Return [x, y] of the center of cell containing provided text 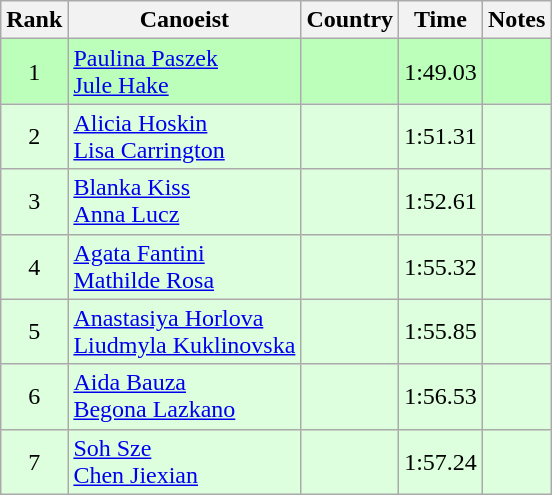
1:52.61 [441, 202]
Agata FantiniMathilde Rosa [184, 266]
Anastasiya HorlovaLiudmyla Kuklinovska [184, 332]
3 [34, 202]
1 [34, 72]
1:57.24 [441, 462]
Soh SzeChen Jiexian [184, 462]
Country [350, 20]
7 [34, 462]
4 [34, 266]
Time [441, 20]
Aida BauzaBegona Lazkano [184, 396]
1:55.32 [441, 266]
1:56.53 [441, 396]
2 [34, 136]
Blanka KissAnna Lucz [184, 202]
Alicia HoskinLisa Carrington [184, 136]
Notes [516, 20]
5 [34, 332]
1:55.85 [441, 332]
Rank [34, 20]
Canoeist [184, 20]
6 [34, 396]
1:51.31 [441, 136]
1:49.03 [441, 72]
Paulina PaszekJule Hake [184, 72]
